Determine the [X, Y] coordinate at the center of the cell enclosing the given text.  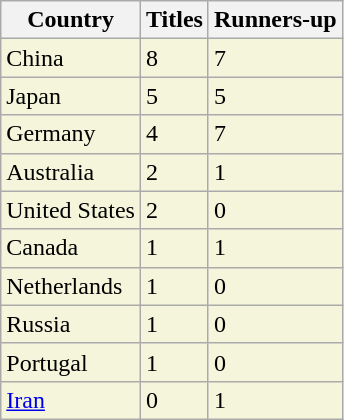
Australia [71, 172]
Russia [71, 324]
4 [174, 134]
Country [71, 20]
Iran [71, 400]
Japan [71, 96]
Portugal [71, 362]
Germany [71, 134]
Netherlands [71, 286]
Runners-up [275, 20]
Canada [71, 248]
China [71, 58]
United States [71, 210]
Titles [174, 20]
8 [174, 58]
